Output the [X, Y] coordinate of the center of the cell containing the given text.  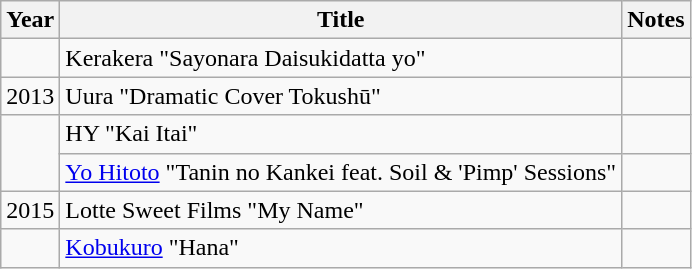
Year [30, 20]
Notes [656, 20]
Kobukuro "Hana" [341, 248]
HY "Kai Itai" [341, 134]
2013 [30, 96]
Lotte Sweet Films "My Name" [341, 210]
Yo Hitoto "Tanin no Kankei feat. Soil & 'Pimp' Sessions" [341, 172]
Kerakera "Sayonara Daisukidatta yo" [341, 58]
Uura "Dramatic Cover Tokushū" [341, 96]
Title [341, 20]
2015 [30, 210]
